Detect which cell encompasses the target text, then output its (x, y) center coordinate. 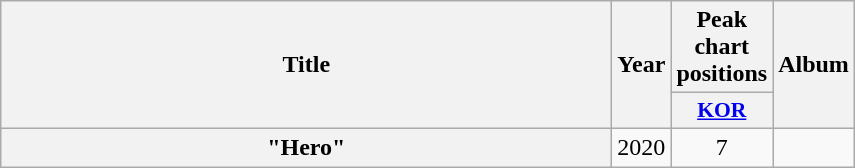
"Hero" (306, 147)
Title (306, 65)
Year (642, 65)
7 (722, 147)
2020 (642, 147)
KOR (722, 111)
Album (814, 65)
Peak chart positions (722, 47)
